Provide the [X, Y] coordinate of the cell's center where the given text is located.  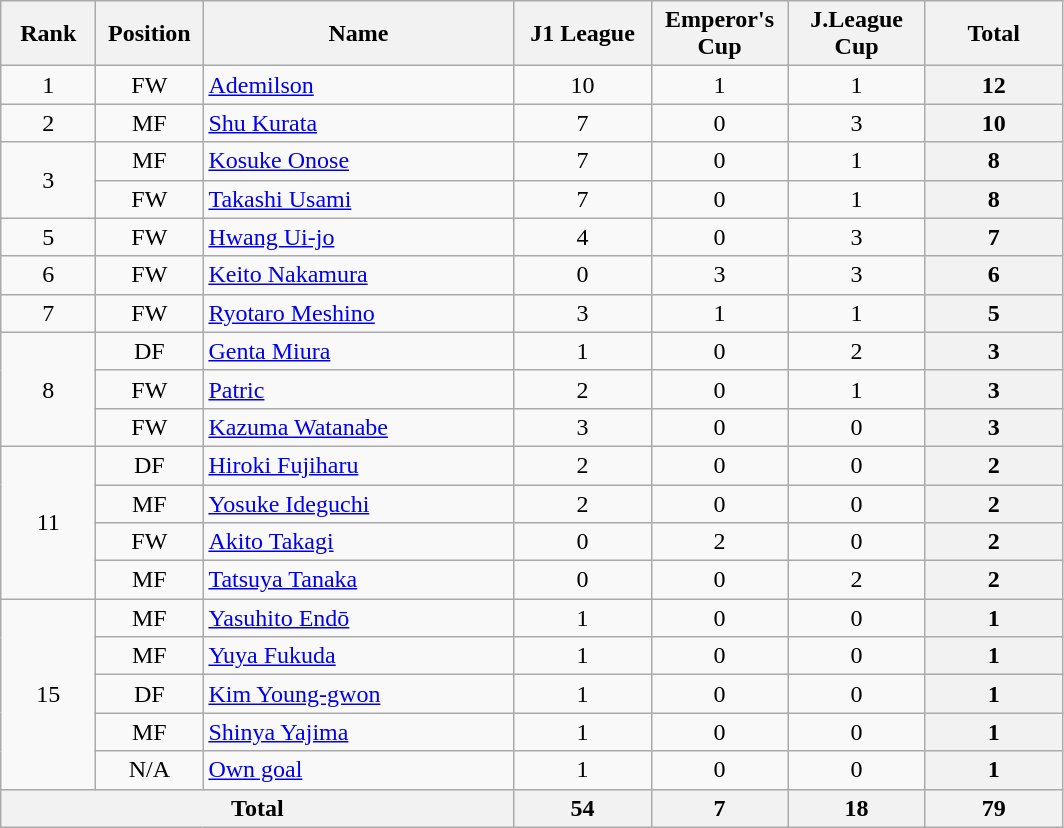
Emperor's Cup [720, 34]
Name [358, 34]
18 [856, 808]
Patric [358, 389]
Yasuhito Endō [358, 618]
Kosuke Onose [358, 161]
Kazuma Watanabe [358, 427]
Tatsuya Tanaka [358, 580]
Keito Nakamura [358, 275]
54 [582, 808]
Ryotaro Meshino [358, 313]
Shinya Yajima [358, 732]
Position [150, 34]
Hiroki Fujiharu [358, 465]
Own goal [358, 770]
J1 League [582, 34]
Akito Takagi [358, 542]
15 [48, 694]
Ademilson [358, 85]
Yosuke Ideguchi [358, 503]
N/A [150, 770]
79 [994, 808]
Rank [48, 34]
Hwang Ui-jo [358, 237]
Kim Young-gwon [358, 694]
Shu Kurata [358, 123]
4 [582, 237]
Yuya Fukuda [358, 656]
Genta Miura [358, 351]
Takashi Usami [358, 199]
12 [994, 85]
J.League Cup [856, 34]
11 [48, 522]
